Scan for the cell matching the given text and deliver its (X, Y) coordinate at center. 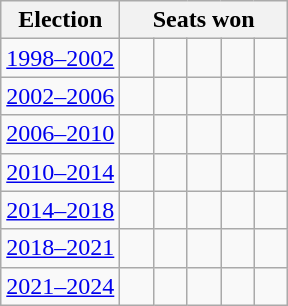
2021–2024 (60, 286)
2010–2014 (60, 172)
Seats won (204, 20)
2002–2006 (60, 96)
1998–2002 (60, 58)
2006–2010 (60, 134)
2014–2018 (60, 210)
Election (60, 20)
2018–2021 (60, 248)
